Output the (x, y) coordinate of the center of the cell containing the given text.  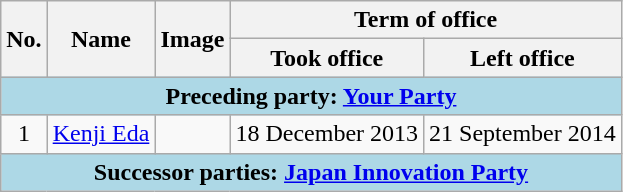
Image (192, 39)
Term of office (426, 20)
No. (24, 39)
21 September 2014 (523, 134)
Name (101, 39)
18 December 2013 (327, 134)
Preceding party: Your Party (312, 96)
Took office (327, 58)
Successor parties: Japan Innovation Party (312, 172)
Kenji Eda (101, 134)
Left office (523, 58)
1 (24, 134)
